Find where the given text appears and provide that cell's center as (x, y) coordinate. 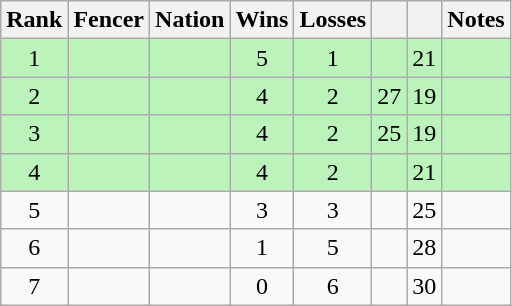
0 (262, 286)
Nation (190, 20)
Losses (333, 20)
Rank (34, 20)
Wins (262, 20)
7 (34, 286)
30 (424, 286)
Fencer (109, 20)
28 (424, 248)
27 (390, 96)
Notes (476, 20)
